Return the (X, Y) coordinate for the center point of the cell that contains the specified text.  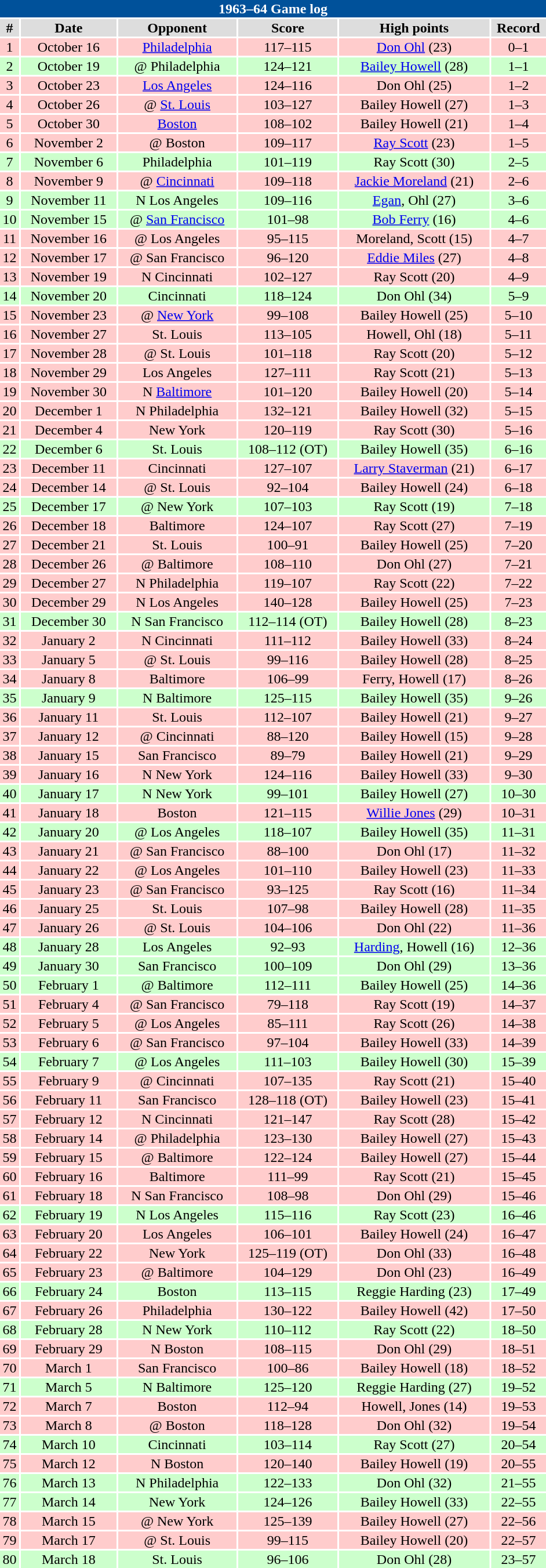
43 (9, 851)
109–117 (288, 143)
February 12 (68, 1119)
99–115 (288, 1540)
March 12 (68, 1464)
1–5 (518, 143)
January 28 (68, 947)
Harding, Howell (16) (414, 947)
88–100 (288, 851)
5–12 (518, 353)
106–99 (288, 679)
8–23 (518, 621)
16–47 (518, 1234)
19–52 (518, 1387)
October 16 (68, 47)
11–34 (518, 889)
117–115 (288, 47)
27 (9, 545)
February 5 (68, 1023)
January 12 (68, 736)
January 23 (68, 889)
79 (9, 1540)
February 11 (68, 1100)
February 19 (68, 1215)
Jackie Moreland (21) (414, 181)
77 (9, 1502)
71 (9, 1387)
18–50 (518, 1330)
40 (9, 794)
15–46 (518, 1196)
March 15 (68, 1521)
8 (9, 181)
101–118 (288, 353)
15–43 (518, 1138)
November 19 (68, 277)
4–7 (518, 238)
24 (9, 487)
101–119 (288, 162)
35 (9, 698)
Larry Staverman (21) (414, 468)
Record (518, 28)
19–54 (518, 1425)
# (9, 28)
November 30 (68, 392)
112–94 (288, 1406)
December 11 (68, 468)
70 (9, 1368)
107–98 (288, 908)
118–107 (288, 832)
February 29 (68, 1349)
16–49 (518, 1272)
41 (9, 813)
14–36 (518, 985)
16 (9, 334)
February 4 (68, 1004)
1963–64 Game log (273, 9)
January 21 (68, 851)
February 20 (68, 1234)
January 25 (68, 908)
121–115 (288, 813)
125–120 (288, 1387)
30 (9, 602)
6–17 (518, 468)
33 (9, 660)
93–125 (288, 889)
7–20 (518, 545)
122–124 (288, 1157)
November 28 (68, 353)
9–27 (518, 717)
7–19 (518, 526)
22–55 (518, 1502)
1–1 (518, 66)
High points (414, 28)
Don Ohl (34) (414, 296)
Reggie Harding (23) (414, 1291)
January 18 (68, 813)
February 26 (68, 1310)
124–107 (288, 526)
Bailey Howell (19) (414, 1464)
February 6 (68, 1042)
108–102 (288, 124)
17 (9, 353)
108–110 (288, 564)
64 (9, 1253)
9 (9, 200)
March 10 (68, 1444)
119–107 (288, 583)
140–128 (288, 602)
October 19 (68, 66)
19–53 (518, 1406)
4 (9, 104)
49 (9, 966)
5 (9, 124)
Date (68, 28)
January 22 (68, 870)
15–45 (518, 1176)
13–36 (518, 966)
92–104 (288, 487)
111–103 (288, 1062)
January 2 (68, 640)
97–104 (288, 1042)
Reggie Harding (27) (414, 1387)
88–120 (288, 736)
10–31 (518, 813)
28 (9, 564)
113–115 (288, 1291)
5–13 (518, 372)
1 (9, 47)
22 (9, 449)
Don Ohl (27) (414, 564)
12 (9, 258)
106–101 (288, 1234)
68 (9, 1330)
Opponent (177, 28)
123–130 (288, 1138)
16–46 (518, 1215)
99–116 (288, 660)
November 20 (68, 296)
5–15 (518, 411)
February 18 (68, 1196)
61 (9, 1196)
10–30 (518, 794)
54 (9, 1062)
5–14 (518, 392)
March 14 (68, 1502)
60 (9, 1176)
112–114 (OT) (288, 621)
36 (9, 717)
46 (9, 908)
20–55 (518, 1464)
November 23 (68, 315)
February 7 (68, 1062)
February 23 (68, 1272)
January 9 (68, 698)
55 (9, 1081)
108–112 (OT) (288, 449)
118–128 (288, 1425)
January 26 (68, 928)
1–3 (518, 104)
17–49 (518, 1291)
100–86 (288, 1368)
11–35 (518, 908)
14–37 (518, 1004)
Moreland, Scott (15) (414, 238)
15–44 (518, 1157)
21–55 (518, 1483)
November 6 (68, 162)
March 8 (68, 1425)
32 (9, 640)
20–54 (518, 1444)
7–21 (518, 564)
65 (9, 1272)
4–9 (518, 277)
44 (9, 870)
45 (9, 889)
October 23 (68, 85)
8–26 (518, 679)
December 17 (68, 506)
9–28 (518, 736)
112–107 (288, 717)
113–105 (288, 334)
16–48 (518, 1253)
120–119 (288, 430)
21 (9, 430)
March 13 (68, 1483)
February 15 (68, 1157)
Bailey Howell (15) (414, 736)
Bob Ferry (16) (414, 219)
Howell, Jones (14) (414, 1406)
7 (9, 162)
31 (9, 621)
20 (9, 411)
127–111 (288, 372)
Score (288, 28)
February 9 (68, 1081)
22–56 (518, 1521)
38 (9, 755)
November 17 (68, 258)
79–118 (288, 1004)
85–111 (288, 1023)
18–51 (518, 1349)
1–2 (518, 85)
March 17 (68, 1540)
57 (9, 1119)
125–139 (288, 1521)
99–108 (288, 315)
101–98 (288, 219)
February 16 (68, 1176)
110–112 (288, 1330)
128–118 (OT) (288, 1100)
14 (9, 296)
October 30 (68, 124)
7–18 (518, 506)
Don Ohl (33) (414, 1253)
0–1 (518, 47)
80 (9, 1559)
102–127 (288, 277)
7–23 (518, 602)
23 (9, 468)
107–135 (288, 1081)
121–147 (288, 1119)
53 (9, 1042)
9–26 (518, 698)
6 (9, 143)
67 (9, 1310)
March 18 (68, 1559)
5–9 (518, 296)
February 14 (68, 1138)
130–122 (288, 1310)
12–36 (518, 947)
108–98 (288, 1196)
118–124 (288, 296)
Bailey Howell (42) (414, 1310)
50 (9, 985)
47 (9, 928)
6–16 (518, 449)
25 (9, 506)
76 (9, 1483)
109–116 (288, 200)
96–120 (288, 258)
December 18 (68, 526)
75 (9, 1464)
124–126 (288, 1502)
10 (9, 219)
Don Ohl (25) (414, 85)
5–10 (518, 315)
4–8 (518, 258)
26 (9, 526)
Eddie Miles (27) (414, 258)
13 (9, 277)
February 22 (68, 1253)
December 27 (68, 583)
November 2 (68, 143)
3 (9, 85)
January 5 (68, 660)
December 1 (68, 411)
104–129 (288, 1272)
January 15 (68, 755)
15 (9, 315)
52 (9, 1023)
66 (9, 1291)
March 7 (68, 1406)
58 (9, 1138)
18–52 (518, 1368)
14–39 (518, 1042)
11–32 (518, 851)
95–115 (288, 238)
November 9 (68, 181)
November 16 (68, 238)
Ray Scott (28) (414, 1119)
15–40 (518, 1081)
October 26 (68, 104)
120–140 (288, 1464)
92–93 (288, 947)
February 1 (68, 985)
March 1 (68, 1368)
104–106 (288, 928)
108–115 (288, 1349)
101–110 (288, 870)
132–121 (288, 411)
51 (9, 1004)
111–112 (288, 640)
11–33 (518, 870)
39 (9, 774)
Bailey Howell (18) (414, 1368)
December 14 (68, 487)
2–5 (518, 162)
15–42 (518, 1119)
42 (9, 832)
Egan, Ohl (27) (414, 200)
February 28 (68, 1330)
112–111 (288, 985)
December 30 (68, 621)
7–22 (518, 583)
11 (9, 238)
January 11 (68, 717)
17–50 (518, 1310)
23–57 (518, 1559)
99–101 (288, 794)
Howell, Ohl (18) (414, 334)
December 29 (68, 602)
89–79 (288, 755)
January 30 (68, 966)
111–99 (288, 1176)
8–25 (518, 660)
December 21 (68, 545)
11–31 (518, 832)
100–91 (288, 545)
December 4 (68, 430)
6–18 (518, 487)
103–114 (288, 1444)
4–6 (518, 219)
115–116 (288, 1215)
January 20 (68, 832)
18 (9, 372)
125–115 (288, 698)
8–24 (518, 640)
February 24 (68, 1291)
15–39 (518, 1062)
124–121 (288, 66)
3–6 (518, 200)
72 (9, 1406)
2 (9, 66)
78 (9, 1521)
November 11 (68, 200)
34 (9, 679)
Ray Scott (16) (414, 889)
1–4 (518, 124)
73 (9, 1425)
56 (9, 1100)
9–29 (518, 755)
19 (9, 392)
96–106 (288, 1559)
48 (9, 947)
Bailey Howell (30) (414, 1062)
100–109 (288, 966)
62 (9, 1215)
107–103 (288, 506)
2–6 (518, 181)
Bailey Howell (32) (414, 411)
122–133 (288, 1483)
December 26 (68, 564)
5–11 (518, 334)
Ferry, Howell (17) (414, 679)
74 (9, 1444)
11–36 (518, 928)
63 (9, 1234)
59 (9, 1157)
127–107 (288, 468)
December 6 (68, 449)
January 17 (68, 794)
22–57 (518, 1540)
January 8 (68, 679)
November 27 (68, 334)
Willie Jones (29) (414, 813)
November 29 (68, 372)
5–16 (518, 430)
29 (9, 583)
Don Ohl (28) (414, 1559)
15–41 (518, 1100)
January 16 (68, 774)
101–120 (288, 392)
109–118 (288, 181)
37 (9, 736)
125–119 (OT) (288, 1253)
March 5 (68, 1387)
103–127 (288, 104)
November 15 (68, 219)
Ray Scott (26) (414, 1023)
Don Ohl (22) (414, 928)
Don Ohl (17) (414, 851)
14–38 (518, 1023)
9–30 (518, 774)
69 (9, 1349)
